Return the (x, y) coordinate for the center point of the cell that contains the specified text.  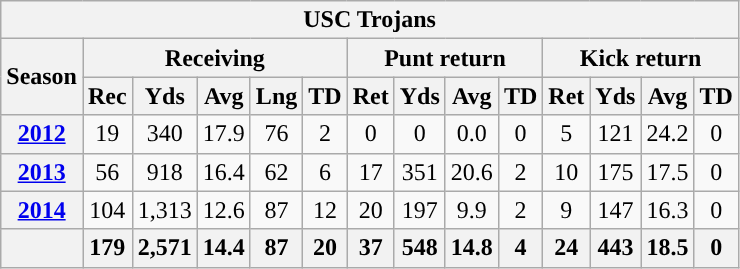
14.4 (224, 248)
0.0 (472, 134)
17.5 (668, 172)
6 (325, 172)
17 (370, 172)
2013 (42, 172)
175 (616, 172)
1,313 (164, 210)
104 (107, 210)
2,571 (164, 248)
4 (520, 248)
548 (420, 248)
76 (276, 134)
918 (164, 172)
340 (164, 134)
2014 (42, 210)
179 (107, 248)
147 (616, 210)
Season (42, 77)
197 (420, 210)
USC Trojans (370, 20)
14.8 (472, 248)
121 (616, 134)
19 (107, 134)
Punt return (445, 58)
16.4 (224, 172)
351 (420, 172)
18.5 (668, 248)
24 (566, 248)
24.2 (668, 134)
Kick return (641, 58)
20.6 (472, 172)
37 (370, 248)
2012 (42, 134)
Lng (276, 96)
10 (566, 172)
62 (276, 172)
12 (325, 210)
16.3 (668, 210)
9.9 (472, 210)
17.9 (224, 134)
5 (566, 134)
56 (107, 172)
Rec (107, 96)
Receiving (214, 58)
9 (566, 210)
12.6 (224, 210)
443 (616, 248)
